Pinpoint the cell where the given text exists, returning its (X, Y) midpoint coordinate. 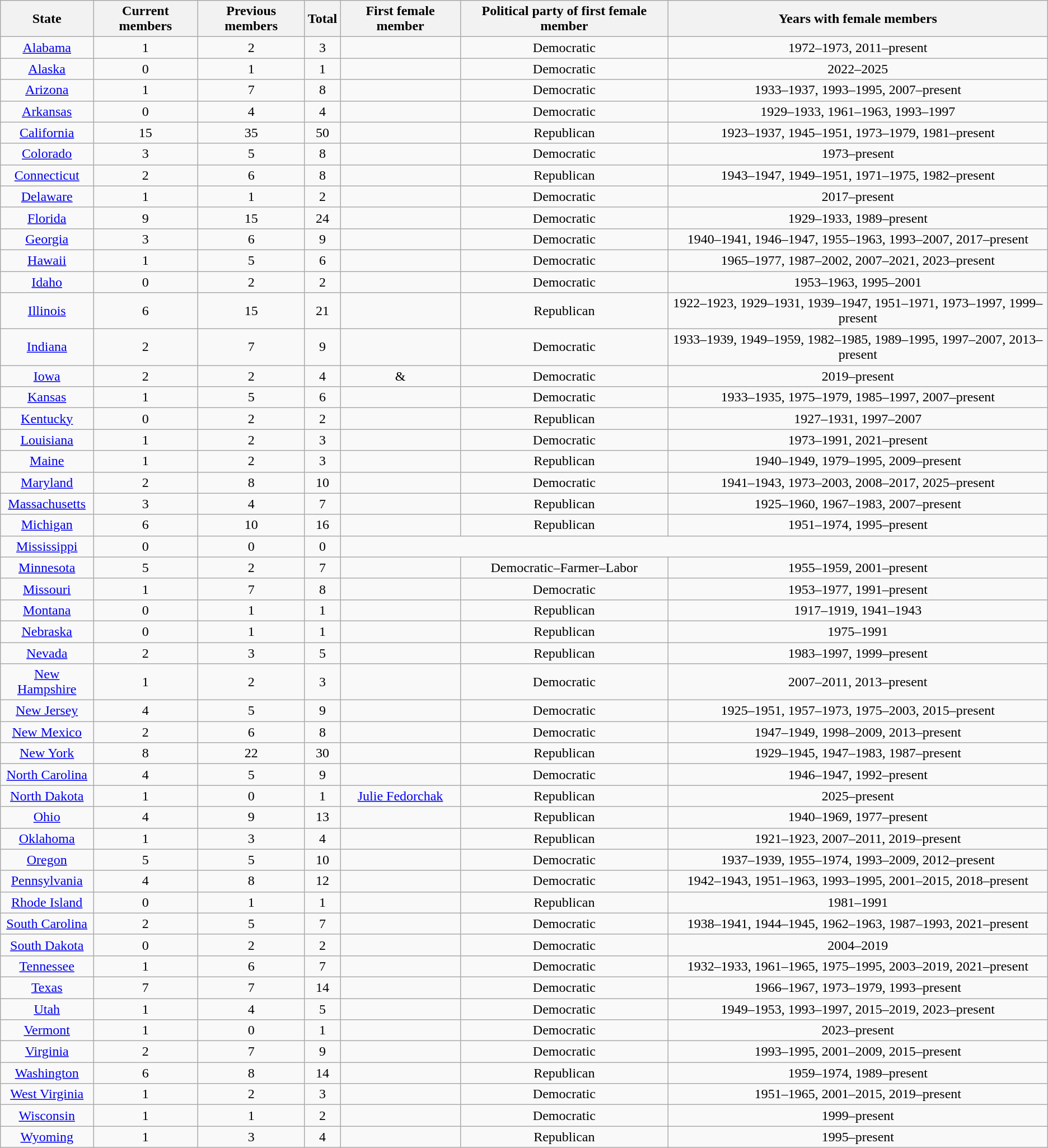
12 (322, 881)
Mississippi (47, 546)
1973–present (858, 154)
1933–1937, 1993–1995, 2007–present (858, 90)
1937–1939, 1955–1974, 1993–2009, 2012–present (858, 860)
Pennsylvania (47, 881)
1942–1943, 1951–1963, 1993–1995, 2001–2015, 2018–present (858, 881)
1929–1933, 1989–present (858, 218)
Hawaii (47, 260)
New Mexico (47, 732)
Oregon (47, 860)
1929–1945, 1947–1983, 1987–present (858, 753)
Current members (146, 19)
North Dakota (47, 796)
Massachusetts (47, 504)
Virginia (47, 1052)
Arizona (47, 90)
1917–1919, 1941–1943 (858, 610)
Washington (47, 1073)
Wisconsin (47, 1116)
California (47, 133)
Arkansas (47, 111)
Vermont (47, 1030)
1959–1974, 1989–present (858, 1073)
1929–1933, 1961–1963, 1993–1997 (858, 111)
1938–1941, 1944–1945, 1962–1963, 1987–1993, 2021–present (858, 924)
Democratic–Farmer–Labor (564, 568)
16 (322, 525)
Nevada (47, 653)
1951–1965, 2001–2015, 2019–present (858, 1094)
Ohio (47, 817)
Total (322, 19)
State (47, 19)
1927–1931, 1997–2007 (858, 419)
13 (322, 817)
50 (322, 133)
1923–1937, 1945–1951, 1973–1979, 1981–present (858, 133)
Michigan (47, 525)
Indiana (47, 347)
2017–present (858, 196)
South Dakota (47, 945)
1922–1923, 1929–1931, 1939–1947, 1951–1971, 1973–1997, 1999–present (858, 311)
1925–1960, 1967–1983, 2007–present (858, 504)
First female member (400, 19)
1943–1947, 1949–1951, 1971–1975, 1982–present (858, 175)
2022–2025 (858, 69)
1951–1974, 1995–present (858, 525)
Florida (47, 218)
2019–present (858, 376)
35 (251, 133)
1949–1953, 1993–1997, 2015–2019, 2023–present (858, 1009)
Oklahoma (47, 838)
1981–1991 (858, 902)
Illinois (47, 311)
1947–1949, 1998–2009, 2013–present (858, 732)
Previous members (251, 19)
1975–1991 (858, 631)
2007–2011, 2013–present (858, 682)
2023–present (858, 1030)
Rhode Island (47, 902)
Idaho (47, 282)
New Hampshire (47, 682)
Kentucky (47, 419)
1953–1977, 1991–present (858, 589)
22 (251, 753)
1933–1935, 1975–1979, 1985–1997, 2007–present (858, 397)
Minnesota (47, 568)
Colorado (47, 154)
West Virginia (47, 1094)
Texas (47, 987)
& (400, 376)
Years with female members (858, 19)
1940–1941, 1946–1947, 1955–1963, 1993–2007, 2017–present (858, 239)
2004–2019 (858, 945)
Montana (47, 610)
1940–1949, 1979–1995, 2009–present (858, 461)
New Jersey (47, 711)
North Carolina (47, 775)
21 (322, 311)
1932–1933, 1961–1965, 1975–1995, 2003–2019, 2021–present (858, 966)
Maryland (47, 482)
1925–1951, 1957–1973, 1975–2003, 2015–present (858, 711)
1953–1963, 1995–2001 (858, 282)
1921–1923, 2007–2011, 2019–present (858, 838)
Louisiana (47, 440)
Utah (47, 1009)
Tennessee (47, 966)
South Carolina (47, 924)
1941–1943, 1973–2003, 2008–2017, 2025–present (858, 482)
2025–present (858, 796)
1972–1973, 2011–present (858, 48)
Connecticut (47, 175)
1993–1995, 2001–2009, 2015–present (858, 1052)
Kansas (47, 397)
1933–1939, 1949–1959, 1982–1985, 1989–1995, 1997–2007, 2013–present (858, 347)
Iowa (47, 376)
1946–1947, 1992–present (858, 775)
Julie Fedorchak (400, 796)
1955–1959, 2001–present (858, 568)
1966–1967, 1973–1979, 1993–present (858, 987)
1940–1969, 1977–present (858, 817)
Delaware (47, 196)
Georgia (47, 239)
24 (322, 218)
Wyoming (47, 1137)
Political party of first female member (564, 19)
Missouri (47, 589)
1995–present (858, 1137)
1983–1997, 1999–present (858, 653)
Nebraska (47, 631)
1999–present (858, 1116)
Alaska (47, 69)
1965–1977, 1987–2002, 2007–2021, 2023–present (858, 260)
Maine (47, 461)
New York (47, 753)
30 (322, 753)
Alabama (47, 48)
1973–1991, 2021–present (858, 440)
